For the text-containing cell, return its midpoint in [X, Y] coordinate format. 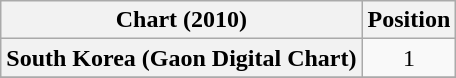
Position [409, 20]
1 [409, 58]
Chart (2010) [182, 20]
South Korea (Gaon Digital Chart) [182, 58]
